Output the (X, Y) coordinate of the center of the cell containing the given text.  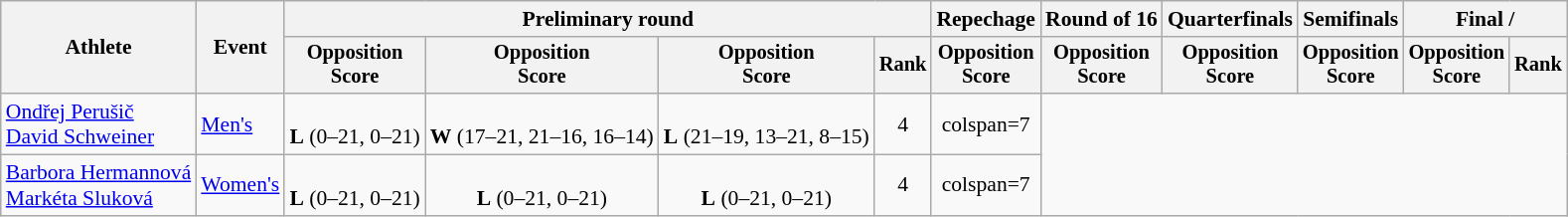
Round of 16 (1101, 19)
Event (240, 48)
L (21–19, 13–21, 8–15) (767, 123)
Women's (240, 185)
Repechage (986, 19)
W (17–21, 21–16, 16–14) (543, 123)
Athlete (99, 48)
Men's (240, 123)
Ondřej PerušičDavid Schweiner (99, 123)
Quarterfinals (1230, 19)
Barbora HermannováMarkéta Sluková (99, 185)
Final / (1486, 19)
Semifinals (1351, 19)
Preliminary round (608, 19)
